Output the (X, Y) coordinate of the center of the cell containing the given text.  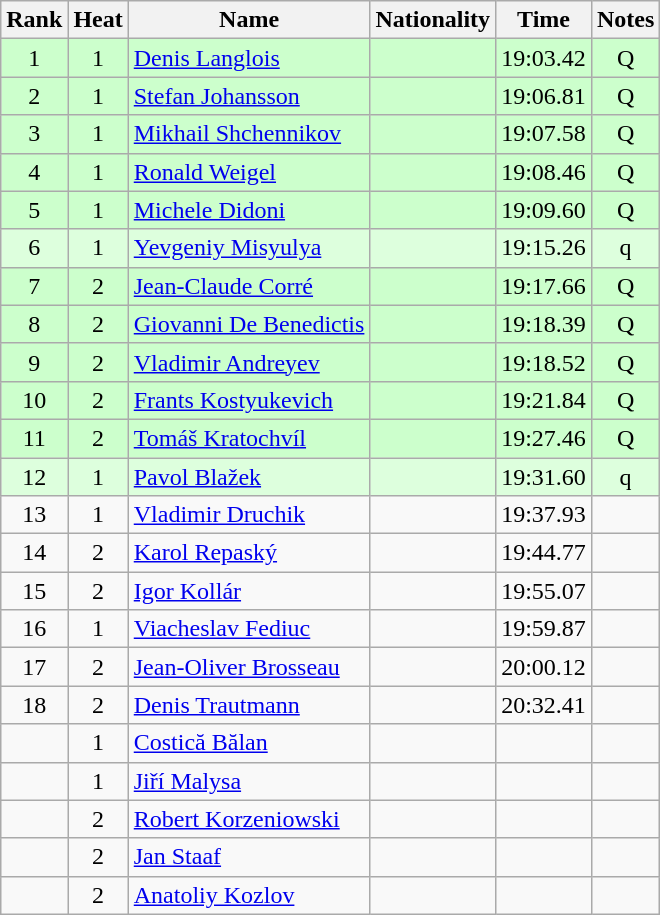
10 (34, 400)
Costică Bălan (249, 743)
Giovanni De Benedictis (249, 324)
19:17.66 (544, 286)
15 (34, 591)
9 (34, 362)
Robert Korzeniowski (249, 819)
19:18.39 (544, 324)
Michele Didoni (249, 210)
19:07.58 (544, 134)
19:15.26 (544, 248)
Igor Kollár (249, 591)
Ronald Weigel (249, 172)
5 (34, 210)
Denis Langlois (249, 58)
19:31.60 (544, 477)
12 (34, 477)
Mikhail Shchennikov (249, 134)
Notes (625, 20)
19:59.87 (544, 629)
Vladimir Andreyev (249, 362)
19:09.60 (544, 210)
18 (34, 705)
14 (34, 553)
Jean-Claude Corré (249, 286)
Yevgeniy Misyulya (249, 248)
Frants Kostyukevich (249, 400)
16 (34, 629)
19:06.81 (544, 96)
Pavol Blažek (249, 477)
13 (34, 515)
4 (34, 172)
Viacheslav Fediuc (249, 629)
Nationality (433, 20)
Name (249, 20)
Time (544, 20)
Jan Staaf (249, 857)
Vladimir Druchik (249, 515)
19:55.07 (544, 591)
20:00.12 (544, 667)
17 (34, 667)
Tomáš Kratochvíl (249, 438)
19:18.52 (544, 362)
Denis Trautmann (249, 705)
19:21.84 (544, 400)
Jiří Malysa (249, 781)
19:37.93 (544, 515)
Heat (98, 20)
Rank (34, 20)
3 (34, 134)
8 (34, 324)
6 (34, 248)
11 (34, 438)
Anatoliy Kozlov (249, 895)
19:27.46 (544, 438)
Karol Repaský (249, 553)
19:44.77 (544, 553)
19:03.42 (544, 58)
19:08.46 (544, 172)
20:32.41 (544, 705)
7 (34, 286)
Stefan Johansson (249, 96)
Jean-Oliver Brosseau (249, 667)
